Return the [X, Y] coordinate for the center point of the cell that contains the specified text.  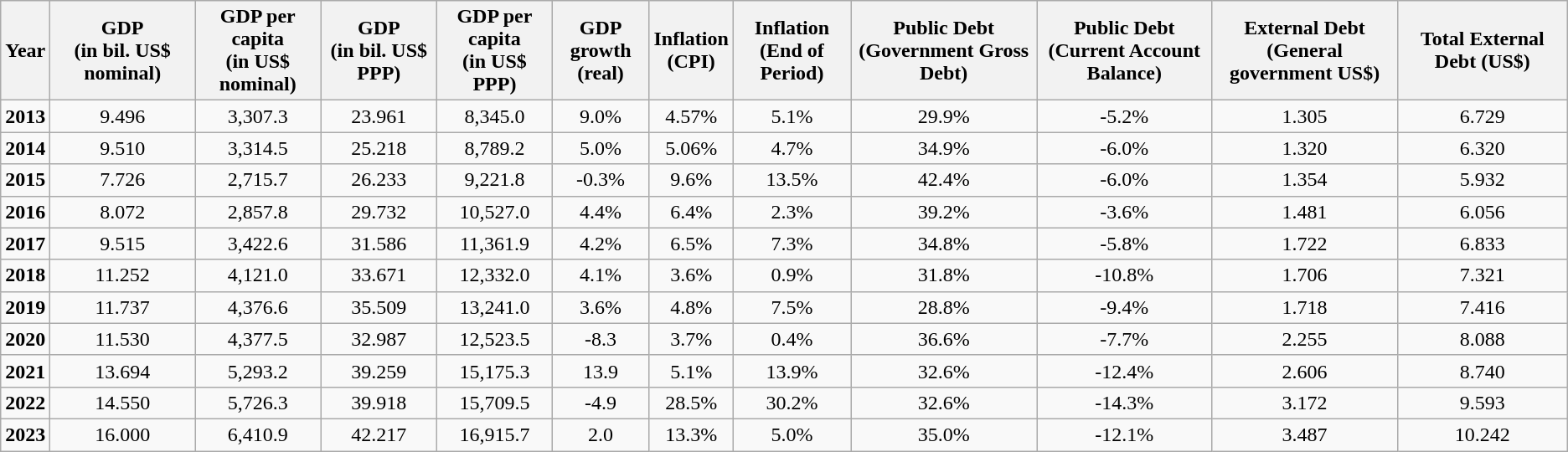
3,307.3 [257, 116]
1.354 [1305, 180]
4.1% [601, 275]
-5.2% [1124, 116]
-8.3 [601, 339]
2.255 [1305, 339]
11.530 [122, 339]
1.706 [1305, 275]
9.6% [691, 180]
16,915.7 [495, 434]
34.8% [944, 244]
6.5% [691, 244]
23.961 [379, 116]
-12.1% [1124, 434]
9.0% [601, 116]
-7.7% [1124, 339]
33.671 [379, 275]
15,709.5 [495, 403]
3,422.6 [257, 244]
9.593 [1483, 403]
31.8% [944, 275]
3.7% [691, 339]
Public Debt(Government Gross Debt) [944, 50]
13,241.0 [495, 307]
8.072 [122, 212]
2020 [25, 339]
6,410.9 [257, 434]
42.4% [944, 180]
2021 [25, 371]
13.9 [601, 371]
13.694 [122, 371]
9.496 [122, 116]
35.0% [944, 434]
Inflation (CPI) [691, 50]
31.586 [379, 244]
10,527.0 [495, 212]
5.06% [691, 148]
-14.3% [1124, 403]
28.8% [944, 307]
-10.8% [1124, 275]
3.487 [1305, 434]
8,345.0 [495, 116]
9.510 [122, 148]
7.3% [792, 244]
-4.9 [601, 403]
-5.8% [1124, 244]
4.7% [792, 148]
14.550 [122, 403]
13.3% [691, 434]
15,175.3 [495, 371]
-9.4% [1124, 307]
6.056 [1483, 212]
Inflation (End of Period) [792, 50]
2.606 [1305, 371]
16.000 [122, 434]
2014 [25, 148]
39.259 [379, 371]
10.242 [1483, 434]
26.233 [379, 180]
4.57% [691, 116]
8.088 [1483, 339]
29.732 [379, 212]
2,715.7 [257, 180]
12,332.0 [495, 275]
2022 [25, 403]
0.4% [792, 339]
5,726.3 [257, 403]
2018 [25, 275]
4.4% [601, 212]
7.416 [1483, 307]
Public Debt(Current Account Balance) [1124, 50]
GDP per capita(in US$ nominal) [257, 50]
7.321 [1483, 275]
Total External Debt (US$) [1483, 50]
2.0 [601, 434]
6.4% [691, 212]
39.918 [379, 403]
2015 [25, 180]
35.509 [379, 307]
GDP (in bil. US$ nominal) [122, 50]
2023 [25, 434]
4,376.6 [257, 307]
2,857.8 [257, 212]
4,121.0 [257, 275]
1.722 [1305, 244]
GDP (in bil. US$ PPP) [379, 50]
39.2% [944, 212]
11.737 [122, 307]
Year [25, 50]
-3.6% [1124, 212]
29.9% [944, 116]
0.9% [792, 275]
-0.3% [601, 180]
42.217 [379, 434]
8.740 [1483, 371]
9,221.8 [495, 180]
External Debt(General government US$) [1305, 50]
2019 [25, 307]
13.9% [792, 371]
GDP growth (real) [601, 50]
2016 [25, 212]
28.5% [691, 403]
34.9% [944, 148]
7.5% [792, 307]
5.932 [1483, 180]
13.5% [792, 180]
32.987 [379, 339]
8,789.2 [495, 148]
3.172 [1305, 403]
7.726 [122, 180]
3,314.5 [257, 148]
6.729 [1483, 116]
11,361.9 [495, 244]
11.252 [122, 275]
6.320 [1483, 148]
4.8% [691, 307]
6.833 [1483, 244]
25.218 [379, 148]
4.2% [601, 244]
9.515 [122, 244]
-12.4% [1124, 371]
1.305 [1305, 116]
36.6% [944, 339]
2.3% [792, 212]
GDP per capita(in US$ PPP) [495, 50]
30.2% [792, 403]
5,293.2 [257, 371]
4,377.5 [257, 339]
1.718 [1305, 307]
2017 [25, 244]
12,523.5 [495, 339]
1.481 [1305, 212]
2013 [25, 116]
1.320 [1305, 148]
